Locate the cell with the specified text and output its (x, y) center coordinate. 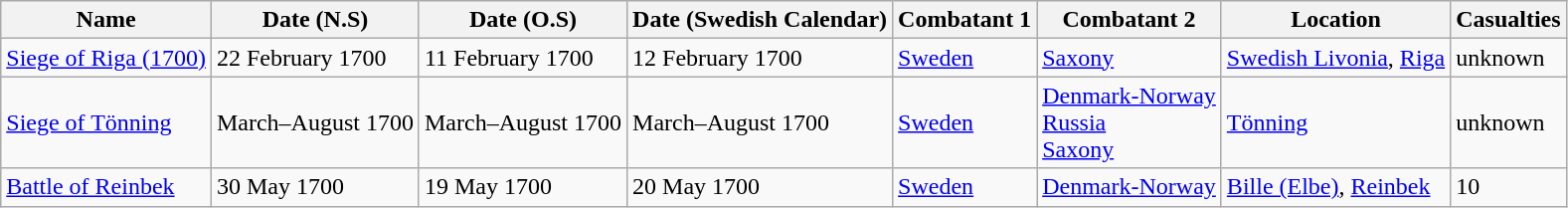
30 May 1700 (314, 187)
Saxony (1130, 58)
Swedish Livonia, Riga (1335, 58)
Denmark-Norway (1130, 187)
Date (N.S) (314, 20)
12 February 1700 (760, 58)
Location (1335, 20)
Casualties (1508, 20)
Name (106, 20)
19 May 1700 (523, 187)
Siege of Tönning (106, 122)
Date (O.S) (523, 20)
Tönning (1335, 122)
10 (1508, 187)
Date (Swedish Calendar) (760, 20)
Siege of Riga (1700) (106, 58)
Combatant 1 (964, 20)
22 February 1700 (314, 58)
Battle of Reinbek (106, 187)
11 February 1700 (523, 58)
Combatant 2 (1130, 20)
Denmark-Norway Russia Saxony (1130, 122)
20 May 1700 (760, 187)
Bille (Elbe), Reinbek (1335, 187)
